Pinpoint the cell where the given text exists, returning its (X, Y) midpoint coordinate. 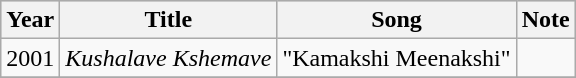
Kushalave Kshemave (168, 58)
2001 (30, 58)
Song (396, 20)
Title (168, 20)
Year (30, 20)
Note (546, 20)
"Kamakshi Meenakshi" (396, 58)
